Pinpoint the cell where the given text exists, returning its [X, Y] midpoint coordinate. 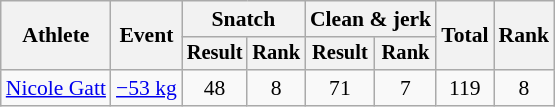
71 [340, 88]
Clean & jerk [370, 19]
Total [464, 36]
48 [215, 88]
7 [406, 88]
119 [464, 88]
Snatch [244, 19]
−53 kg [146, 88]
Athlete [56, 36]
Event [146, 36]
Nicole Gatt [56, 88]
